For the text-containing cell, return its midpoint in (X, Y) coordinate format. 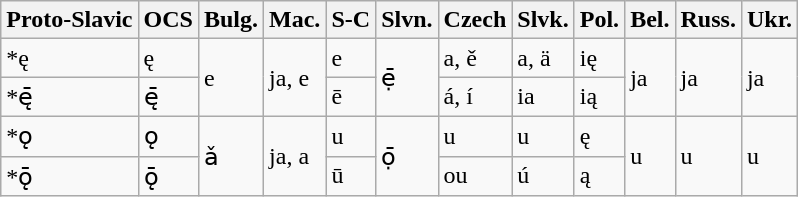
ia (543, 97)
Slvk. (543, 20)
Ukr. (769, 20)
Slvn. (407, 20)
ẹ̄ (407, 78)
ū (351, 176)
*ę̄ (70, 97)
ǭ (168, 176)
Bel. (650, 20)
*ǫ (70, 136)
ja, a (295, 156)
Pol. (599, 20)
OCS (168, 20)
Czech (475, 20)
a, ä (543, 58)
*ę (70, 58)
ē (351, 97)
Proto-Slavic (70, 20)
ię (599, 58)
á, í (475, 97)
ą (599, 176)
ja, e (295, 78)
ọ̄ (407, 156)
ǫ (168, 136)
a, ě (475, 58)
S-C (351, 20)
*ǭ (70, 176)
ę̄ (168, 97)
ou (475, 176)
ǎ (230, 156)
Mac. (295, 20)
ią (599, 97)
Bulg. (230, 20)
ú (543, 176)
Russ. (708, 20)
